Extract the (X, Y) coordinate from the center of the cell holding the provided text.  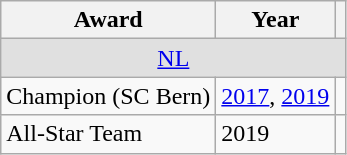
2019 (276, 134)
Champion (SC Bern) (108, 96)
All-Star Team (108, 134)
NL (174, 58)
Award (108, 20)
Year (276, 20)
2017, 2019 (276, 96)
